Determine the (x, y) coordinate at the center of the cell enclosing the given text.  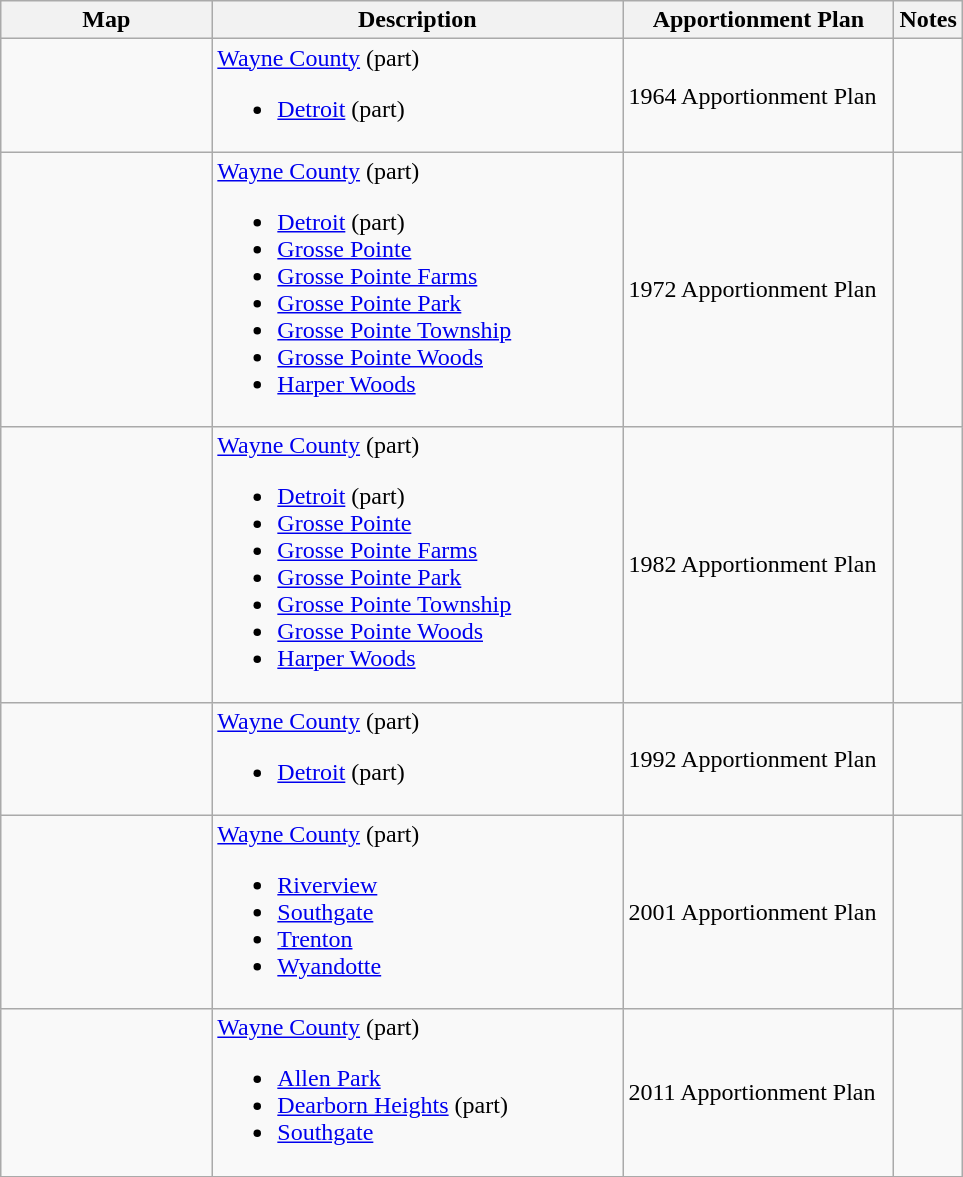
1992 Apportionment Plan (758, 758)
1964 Apportionment Plan (758, 96)
Wayne County (part)Allen ParkDearborn Heights (part)Southgate (418, 1092)
Map (106, 20)
Notes (928, 20)
Apportionment Plan (758, 20)
Wayne County (part)RiverviewSouthgateTrentonWyandotte (418, 912)
2001 Apportionment Plan (758, 912)
1972 Apportionment Plan (758, 290)
Description (418, 20)
2011 Apportionment Plan (758, 1092)
1982 Apportionment Plan (758, 564)
